Scan for the cell matching the given text and deliver its [x, y] coordinate at center. 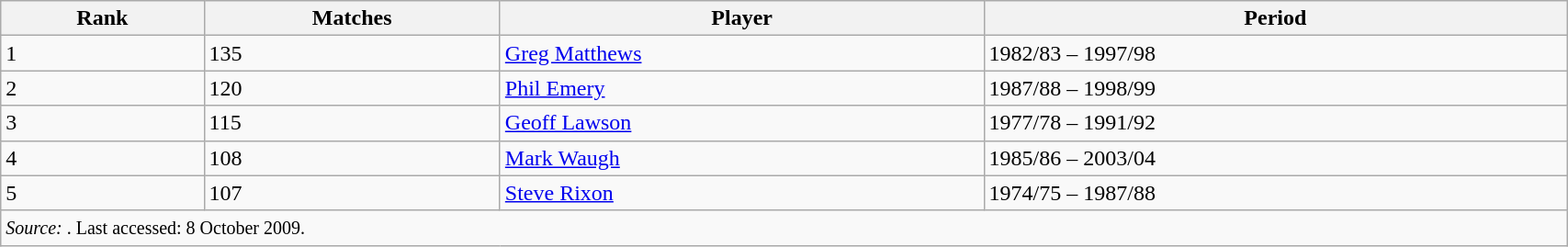
1 [103, 53]
1977/78 – 1991/92 [1275, 123]
107 [352, 193]
108 [352, 158]
120 [352, 88]
135 [352, 53]
Mark Waugh [742, 158]
1982/83 – 1997/98 [1275, 53]
2 [103, 88]
Source: . Last accessed: 8 October 2009. [784, 228]
1974/75 – 1987/88 [1275, 193]
Steve Rixon [742, 193]
1985/86 – 2003/04 [1275, 158]
Player [742, 18]
3 [103, 123]
Rank [103, 18]
Greg Matthews [742, 53]
Phil Emery [742, 88]
115 [352, 123]
4 [103, 158]
1987/88 – 1998/99 [1275, 88]
5 [103, 193]
Geoff Lawson [742, 123]
Period [1275, 18]
Matches [352, 18]
